Provide the (x, y) coordinate of the cell's center where the given text is located.  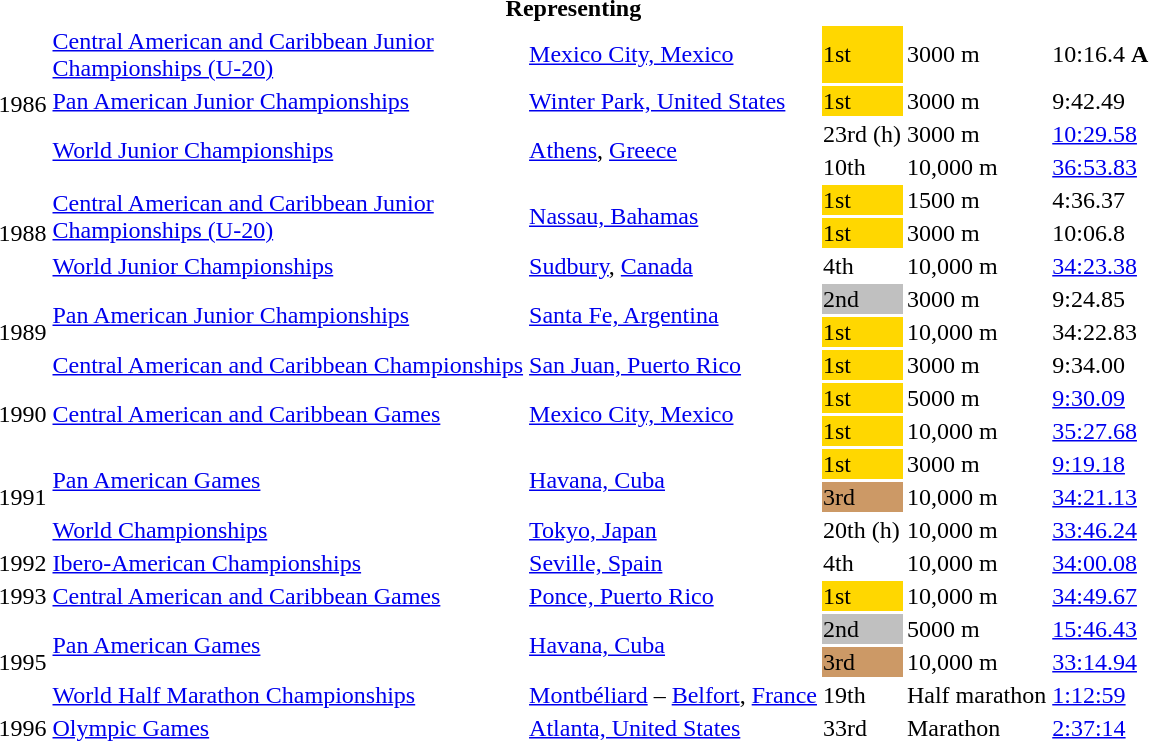
Sudbury, Canada (674, 266)
Athens, Greece (674, 150)
Nassau, Bahamas (674, 216)
Winter Park, United States (674, 101)
World Half Marathon Championships (288, 695)
Tokyo, Japan (674, 530)
Santa Fe, Argentina (674, 316)
20th (h) (862, 530)
Seville, Spain (674, 563)
World Championships (288, 530)
1500 m (976, 200)
23rd (h) (862, 134)
19th (862, 695)
Montbéliard – Belfort, France (674, 695)
Ponce, Puerto Rico (674, 596)
Central American and Caribbean Championships (288, 365)
San Juan, Puerto Rico (674, 365)
Ibero-American Championships (288, 563)
10th (862, 167)
Half marathon (976, 695)
